Return the [x, y] coordinate for the center point of the cell that contains the specified text.  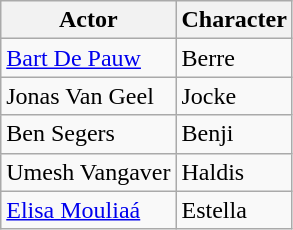
Jonas Van Geel [88, 96]
Bart De Pauw [88, 58]
Actor [88, 20]
Benji [234, 134]
Ben Segers [88, 134]
Elisa Mouliaá [88, 210]
Character [234, 20]
Estella [234, 210]
Haldis [234, 172]
Berre [234, 58]
Umesh Vangaver [88, 172]
Jocke [234, 96]
